Determine the (X, Y) coordinate at the center of the cell enclosing the given text.  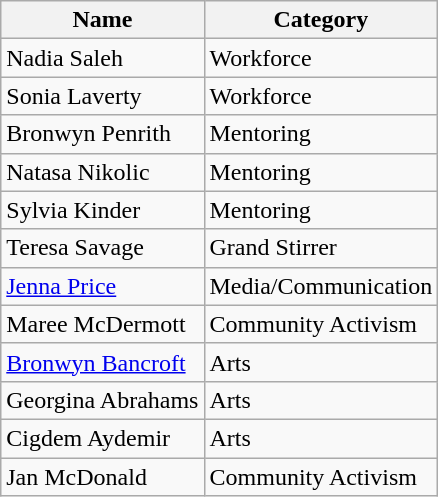
Nadia Saleh (102, 58)
Name (102, 20)
Natasa Nikolic (102, 172)
Jenna Price (102, 286)
Bronwyn Penrith (102, 134)
Media/Communication (321, 286)
Cigdem Aydemir (102, 438)
Maree McDermott (102, 324)
Teresa Savage (102, 248)
Grand Stirrer (321, 248)
Sylvia Kinder (102, 210)
Bronwyn Bancroft (102, 362)
Sonia Laverty (102, 96)
Georgina Abrahams (102, 400)
Category (321, 20)
Jan McDonald (102, 477)
